Return the (X, Y) coordinate for the center point of the cell that contains the specified text.  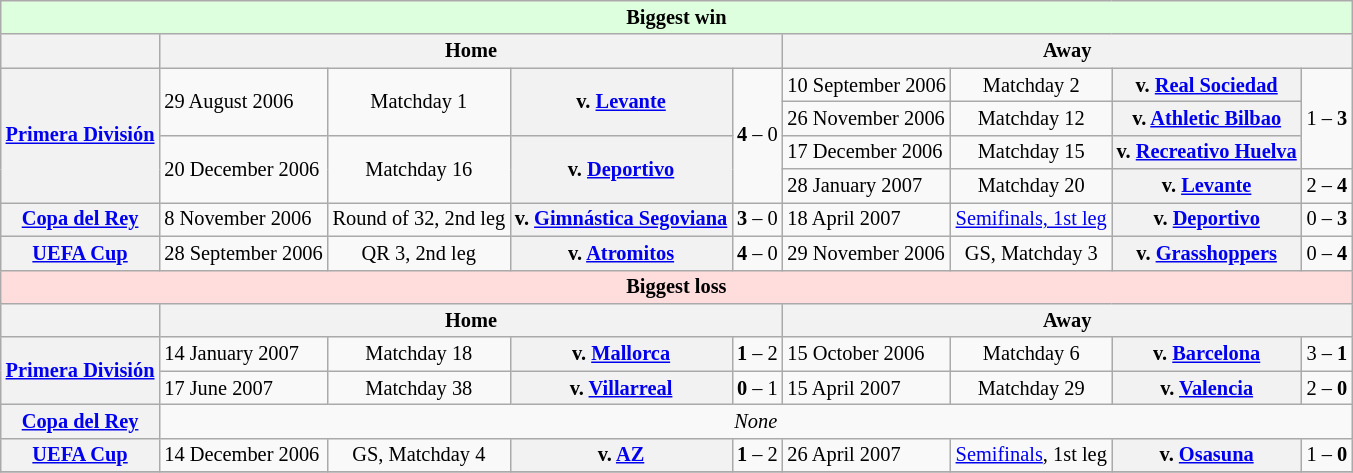
QR 3, 2nd leg (419, 253)
15 October 2006 (867, 354)
Biggest loss (676, 287)
v. Grasshoppers (1207, 253)
v. Gimnástica Segoviana (621, 219)
Matchday 18 (419, 354)
Matchday 16 (419, 168)
Matchday 38 (419, 388)
1 – 3 (1327, 118)
v. Villarreal (621, 388)
8 November 2006 (243, 219)
26 November 2006 (867, 118)
17 December 2006 (867, 152)
14 January 2007 (243, 354)
v. Mallorca (621, 354)
2 – 4 (1327, 186)
Matchday 1 (419, 102)
v. AZ (621, 455)
v. Barcelona (1207, 354)
15 April 2007 (867, 388)
29 August 2006 (243, 102)
29 November 2006 (867, 253)
Round of 32, 2nd leg (419, 219)
v. Osasuna (1207, 455)
Matchday 6 (1032, 354)
10 September 2006 (867, 85)
v. Recreativo Huelva (1207, 152)
26 April 2007 (867, 455)
GS, Matchday 3 (1032, 253)
18 April 2007 (867, 219)
28 September 2006 (243, 253)
GS, Matchday 4 (419, 455)
v. Athletic Bilbao (1207, 118)
v. Valencia (1207, 388)
3 – 1 (1327, 354)
None (756, 421)
v. Real Sociedad (1207, 85)
Matchday 20 (1032, 186)
0 – 1 (757, 388)
v. Atromitos (621, 253)
Matchday 12 (1032, 118)
Matchday 2 (1032, 85)
Matchday 15 (1032, 152)
0 – 4 (1327, 253)
1 – 0 (1327, 455)
3 – 0 (757, 219)
2 – 0 (1327, 388)
Biggest win (676, 17)
28 January 2007 (867, 186)
17 June 2007 (243, 388)
0 – 3 (1327, 219)
14 December 2006 (243, 455)
Matchday 29 (1032, 388)
20 December 2006 (243, 168)
